Scan for the cell matching the given text and deliver its [X, Y] coordinate at center. 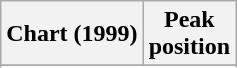
Chart (1999) [72, 34]
Peakposition [189, 34]
